Find where the given text appears and provide that cell's center as (x, y) coordinate. 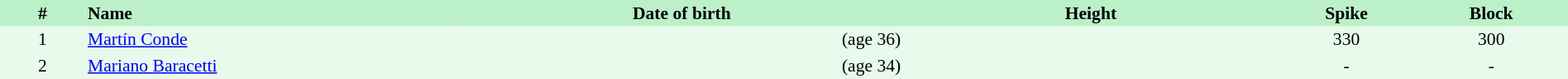
1 (43, 40)
330 (1346, 40)
Mariano Baracetti (273, 66)
# (43, 13)
Martín Conde (273, 40)
Date of birth (681, 13)
Height (1090, 13)
2 (43, 66)
(age 36) (681, 40)
300 (1491, 40)
Name (273, 13)
(age 34) (681, 66)
Block (1491, 13)
Spike (1346, 13)
